Provide the [x, y] coordinate of the cell's center where the given text is located.  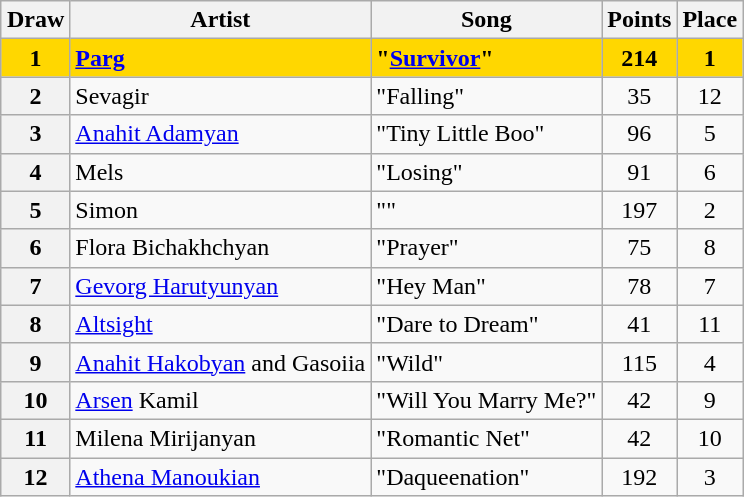
75 [640, 248]
192 [640, 477]
"Wild" [486, 362]
91 [640, 172]
197 [640, 210]
Artist [220, 20]
78 [640, 286]
214 [640, 58]
Place [710, 20]
Arsen Kamil [220, 400]
115 [640, 362]
Gevorg Harutyunyan [220, 286]
Anahit Hakobyan and Gasoiia [220, 362]
Anahit Adamyan [220, 134]
"Will You Marry Me?" [486, 400]
"Daqueenation" [486, 477]
"Survivor" [486, 58]
"Dare to Dream" [486, 324]
Song [486, 20]
"Losing" [486, 172]
Altsight [220, 324]
Milena Mirijanyan [220, 438]
96 [640, 134]
Sevagir [220, 96]
Parg [220, 58]
Simon [220, 210]
"Hey Man" [486, 286]
"Tiny Little Boo" [486, 134]
Draw [35, 20]
"Falling" [486, 96]
"Romantic Net" [486, 438]
Flora Bichakhchyan [220, 248]
Athena Manoukian [220, 477]
"Prayer" [486, 248]
Points [640, 20]
"" [486, 210]
35 [640, 96]
41 [640, 324]
Mels [220, 172]
